Search for the cell housing the specified text and yield its (X, Y) center coordinate. 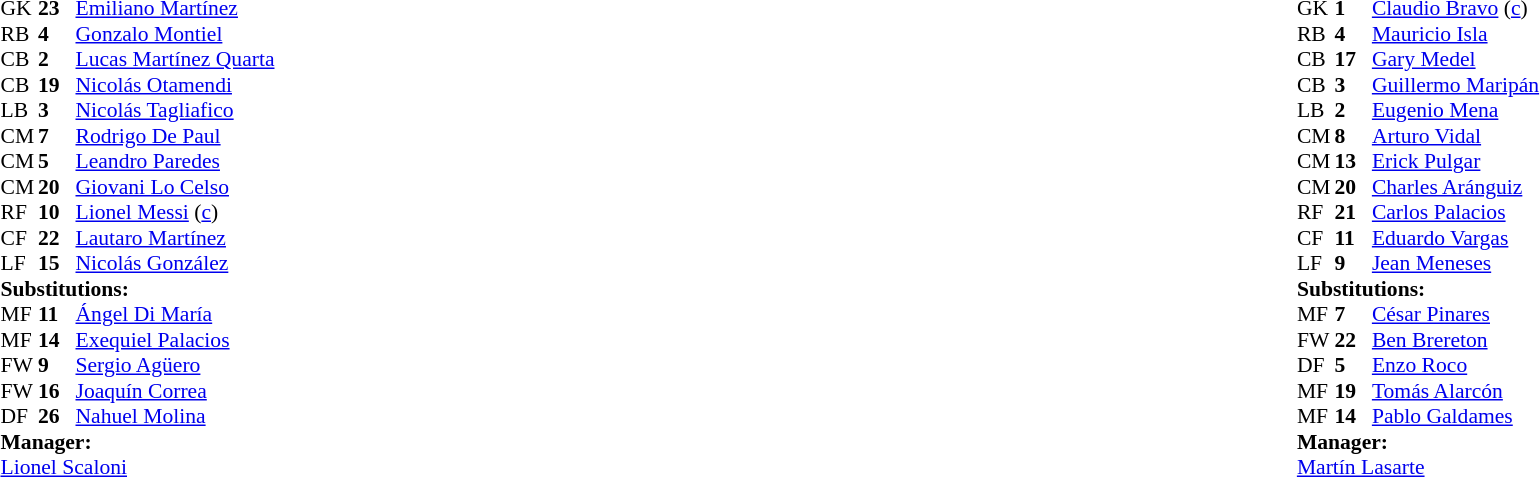
Lautaro Martínez (176, 238)
Giovani Lo Celso (176, 187)
Nahuel Molina (176, 417)
César Pinares (1456, 315)
Rodrigo De Paul (176, 136)
17 (1353, 59)
21 (1353, 213)
Arturo Vidal (1456, 136)
15 (57, 263)
Gary Medel (1456, 59)
Eduardo Vargas (1456, 238)
Nicolás González (176, 263)
26 (57, 417)
13 (1353, 161)
Joaquín Correa (176, 391)
Tomás Alarcón (1456, 391)
Sergio Agüero (176, 365)
Eugenio Mena (1456, 111)
Guillermo Maripán (1456, 85)
Leandro Paredes (176, 161)
Nicolás Tagliafico (176, 111)
10 (57, 213)
Lucas Martínez Quarta (176, 59)
Enzo Roco (1456, 365)
Pablo Galdames (1456, 417)
8 (1353, 136)
Exequiel Palacios (176, 340)
Gonzalo Montiel (176, 34)
Carlos Palacios (1456, 213)
Ben Brereton (1456, 340)
Mauricio Isla (1456, 34)
Charles Aránguiz (1456, 187)
Jean Meneses (1456, 263)
Erick Pulgar (1456, 161)
Lionel Messi (c) (176, 213)
16 (57, 391)
Nicolás Otamendi (176, 85)
Ángel Di María (176, 315)
